Extract the [X, Y] coordinate from the center of the cell holding the provided text.  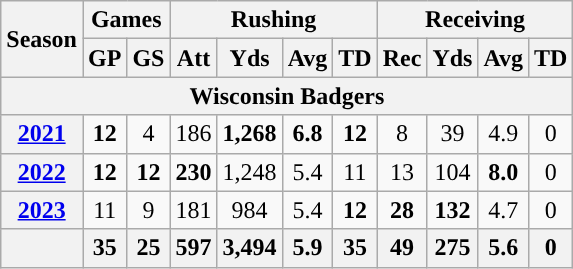
28 [402, 210]
13 [402, 172]
GP [104, 58]
GS [148, 58]
9 [148, 210]
Rec [402, 58]
597 [194, 248]
8.0 [504, 172]
104 [452, 172]
Games [126, 20]
Receiving [475, 20]
6.8 [308, 134]
49 [402, 248]
4.7 [504, 210]
25 [148, 248]
5.9 [308, 248]
8 [402, 134]
2023 [42, 210]
4.9 [504, 134]
3,494 [250, 248]
2021 [42, 134]
Rushing [274, 20]
984 [250, 210]
181 [194, 210]
2022 [42, 172]
230 [194, 172]
1,268 [250, 134]
39 [452, 134]
4 [148, 134]
5.6 [504, 248]
132 [452, 210]
Wisconsin Badgers [287, 96]
186 [194, 134]
275 [452, 248]
1,248 [250, 172]
Season [42, 39]
Att [194, 58]
